Scan for the cell matching the given text and deliver its [x, y] coordinate at center. 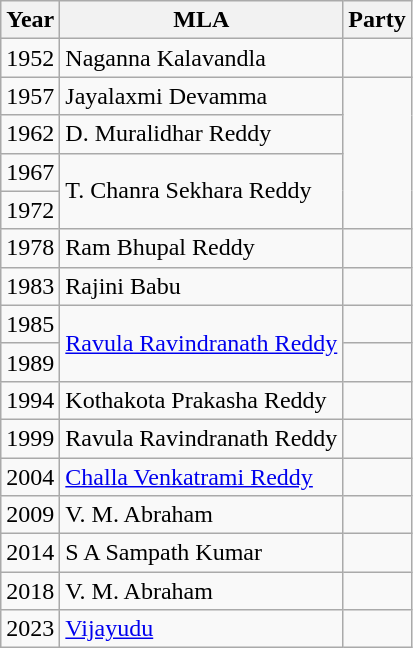
Kothakota Prakasha Reddy [202, 400]
1989 [30, 362]
2014 [30, 553]
T. Chanra Sekhara Reddy [202, 191]
1962 [30, 134]
2018 [30, 591]
S A Sampath Kumar [202, 553]
Jayalaxmi Devamma [202, 96]
Vijayudu [202, 629]
Year [30, 20]
1967 [30, 172]
D. Muralidhar Reddy [202, 134]
Ram Bhupal Reddy [202, 248]
1985 [30, 324]
1983 [30, 286]
1999 [30, 438]
1957 [30, 96]
2023 [30, 629]
1952 [30, 58]
1972 [30, 210]
1978 [30, 248]
Challa Venkatrami Reddy [202, 477]
2009 [30, 515]
MLA [202, 20]
1994 [30, 400]
Naganna Kalavandla [202, 58]
2004 [30, 477]
Party [377, 20]
Rajini Babu [202, 286]
